Locate the cell with the specified text and output its (X, Y) center coordinate. 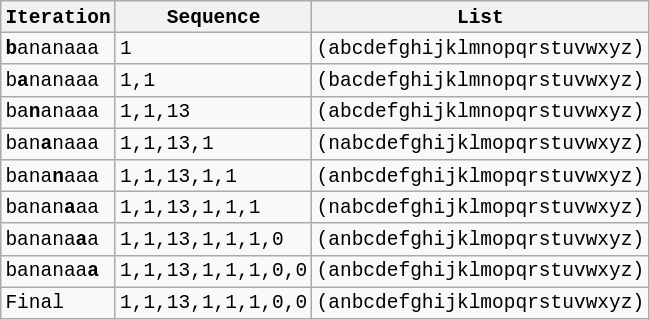
1,1,13,1,1,1,0 (214, 239)
1,1,13 (214, 112)
(bacdefghijklmnopqrstuvwxyz) (480, 80)
1,1,13,1,1,1 (214, 207)
List (480, 17)
1,1 (214, 80)
1,1,13,1,1 (214, 176)
1,1,13,1 (214, 144)
Sequence (214, 17)
1 (214, 49)
Iteration (58, 17)
Final (58, 303)
